From the cell containing the given text, extract its center point as (x, y) coordinate. 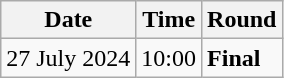
Time (169, 20)
Final (242, 58)
Date (68, 20)
10:00 (169, 58)
Round (242, 20)
27 July 2024 (68, 58)
